Scan for the cell matching the given text and deliver its (x, y) coordinate at center. 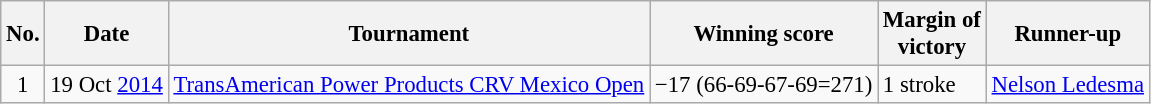
Nelson Ledesma (1068, 85)
Runner-up (1068, 34)
TransAmerican Power Products CRV Mexico Open (408, 85)
No. (23, 34)
−17 (66-69-67-69=271) (764, 85)
1 stroke (932, 85)
1 (23, 85)
Margin ofvictory (932, 34)
Winning score (764, 34)
Date (106, 34)
Tournament (408, 34)
19 Oct 2014 (106, 85)
